Return [x, y] of the center of cell containing provided text 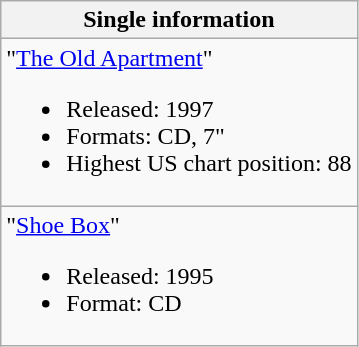
Single information [179, 20]
"The Old Apartment"Released: 1997Formats: CD, 7"Highest US chart position: 88 [179, 122]
"Shoe Box"Released: 1995Format: CD [179, 276]
